For the text-containing cell, return its midpoint in [x, y] coordinate format. 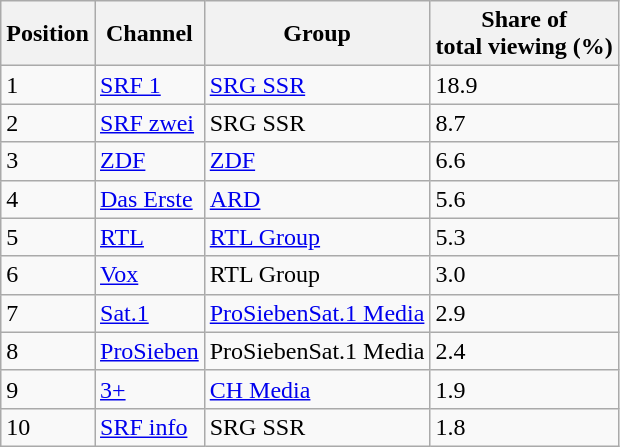
Sat.1 [149, 313]
2 [48, 123]
3.0 [524, 275]
Group [317, 34]
1 [48, 85]
CH Media [317, 389]
ARD [317, 199]
SRF 1 [149, 85]
6 [48, 275]
RTL [149, 237]
2.9 [524, 313]
SRF zwei [149, 123]
7 [48, 313]
2.4 [524, 351]
Channel [149, 34]
5.3 [524, 237]
6.6 [524, 161]
8 [48, 351]
Vox [149, 275]
SRF info [149, 427]
1.9 [524, 389]
Position [48, 34]
ProSieben [149, 351]
3 [48, 161]
9 [48, 389]
18.9 [524, 85]
10 [48, 427]
8.7 [524, 123]
Share oftotal viewing (%) [524, 34]
5.6 [524, 199]
5 [48, 237]
Das Erste [149, 199]
1.8 [524, 427]
3+ [149, 389]
4 [48, 199]
